Search for the cell housing the specified text and yield its (X, Y) center coordinate. 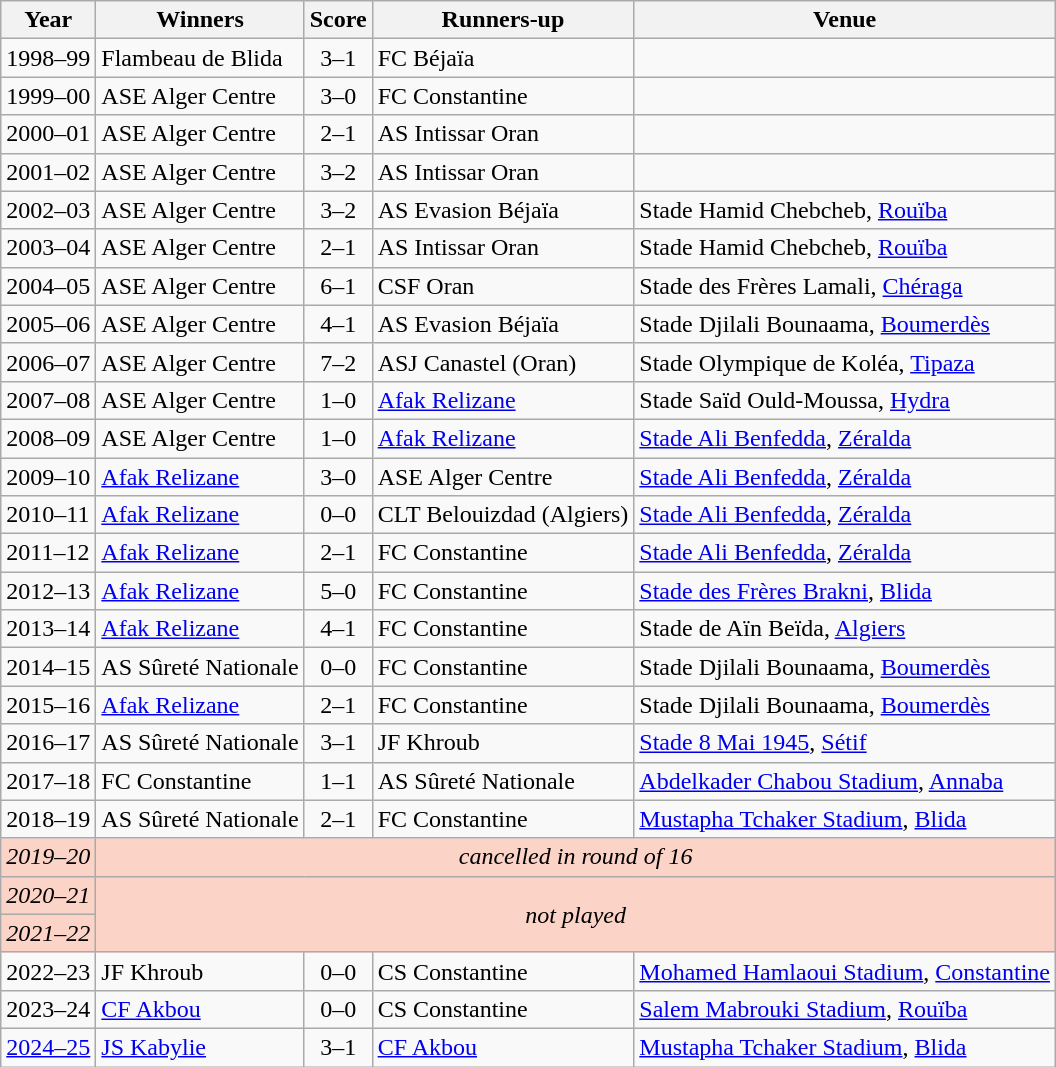
2021–22 (48, 933)
Year (48, 20)
2013–14 (48, 629)
CSF Oran (503, 286)
6–1 (338, 286)
2002–03 (48, 210)
CLT Belouizdad (Algiers) (503, 515)
2011–12 (48, 553)
2008–09 (48, 438)
2005–06 (48, 324)
Mohamed Hamlaoui Stadium, Constantine (845, 971)
not played (576, 914)
2016–17 (48, 743)
Runners-up (503, 20)
2015–16 (48, 705)
2001–02 (48, 172)
Winners (200, 20)
2022–23 (48, 971)
2009–10 (48, 477)
2014–15 (48, 667)
2010–11 (48, 515)
1999–00 (48, 96)
2023–24 (48, 1009)
2003–04 (48, 248)
2000–01 (48, 134)
Score (338, 20)
2024–25 (48, 1047)
Stade des Frères Brakni, Blida (845, 591)
5–0 (338, 591)
2006–07 (48, 362)
Abdelkader Chabou Stadium, Annaba (845, 781)
2007–08 (48, 400)
Stade des Frères Lamali, Chéraga (845, 286)
Stade Saïd Ould-Moussa, Hydra (845, 400)
2018–19 (48, 819)
2019–20 (48, 857)
2017–18 (48, 781)
1–1 (338, 781)
Stade 8 Mai 1945, Sétif (845, 743)
2004–05 (48, 286)
ASJ Canastel (Oran) (503, 362)
2012–13 (48, 591)
Stade de Aïn Beïda, Algiers (845, 629)
2020–21 (48, 895)
7–2 (338, 362)
Flambeau de Blida (200, 58)
1998–99 (48, 58)
JS Kabylie (200, 1047)
Stade Olympique de Koléa, Tipaza (845, 362)
cancelled in round of 16 (576, 857)
FC Béjaïa (503, 58)
Venue (845, 20)
Salem Mabrouki Stadium, Rouïba (845, 1009)
